For the text-containing cell, return its midpoint in (X, Y) coordinate format. 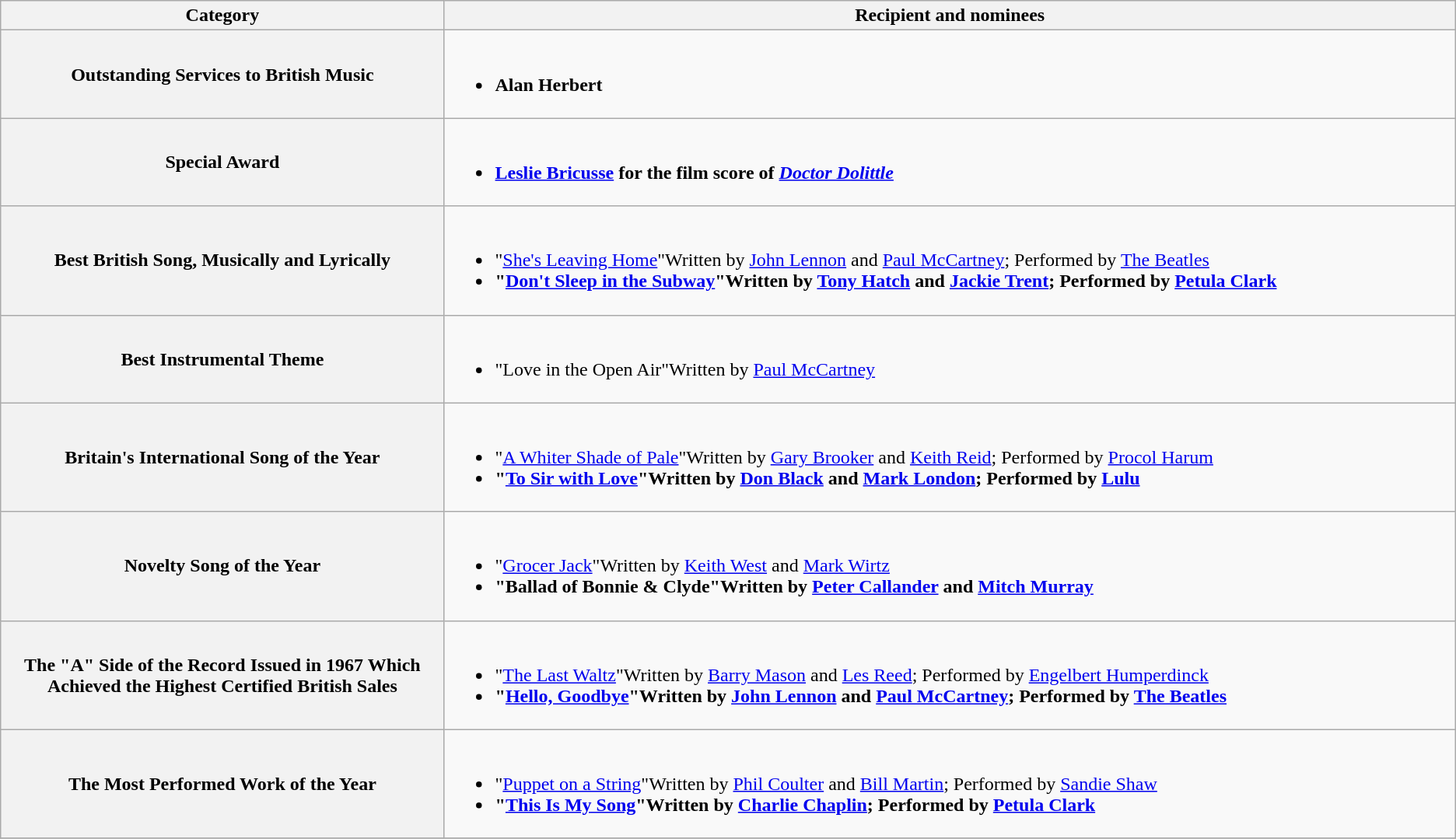
Novelty Song of the Year (222, 566)
The Most Performed Work of the Year (222, 784)
Special Award (222, 162)
"Love in the Open Air"Written by Paul McCartney (950, 359)
Recipient and nominees (950, 16)
Category (222, 16)
Leslie Bricusse for the film score of Doctor Dolittle (950, 162)
Best Instrumental Theme (222, 359)
Outstanding Services to British Music (222, 75)
Best British Song, Musically and Lyrically (222, 260)
Britain's International Song of the Year (222, 457)
The "A" Side of the Record Issued in 1967 Which Achieved the Highest Certified British Sales (222, 675)
Alan Herbert (950, 75)
"Grocer Jack"Written by Keith West and Mark Wirtz"Ballad of Bonnie & Clyde"Written by Peter Callander and Mitch Murray (950, 566)
